From the cell containing the given text, extract its center point as [X, Y] coordinate. 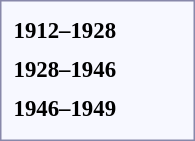
1928–1946 [65, 69]
1946–1949 [65, 108]
1912–1928 [65, 30]
